For the text-containing cell, return its midpoint in (X, Y) coordinate format. 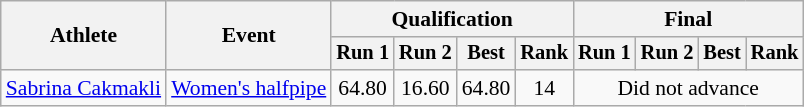
Did not advance (688, 88)
Athlete (84, 36)
Final (688, 19)
16.60 (426, 88)
Event (248, 36)
Women's halfpipe (248, 88)
Qualification (452, 19)
14 (544, 88)
Sabrina Cakmakli (84, 88)
